Determine the [X, Y] coordinate at the center of the cell enclosing the given text.  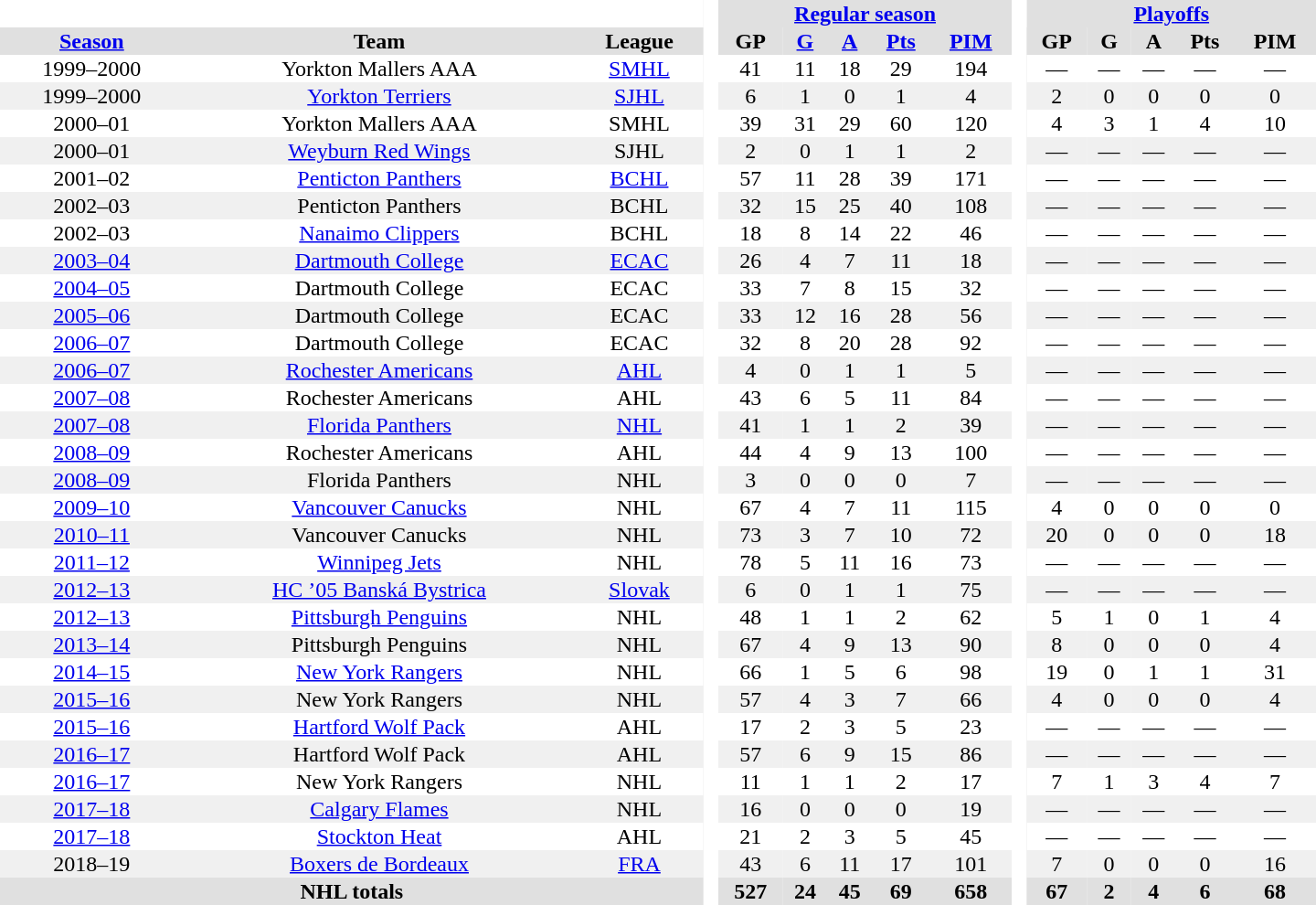
FRA [639, 864]
90 [971, 644]
86 [971, 754]
84 [971, 398]
24 [804, 891]
75 [971, 590]
Season [91, 41]
2011–12 [91, 562]
78 [751, 562]
194 [971, 69]
HC ’05 Banská Bystrica [380, 590]
23 [971, 727]
Playoffs [1172, 14]
Slovak [639, 590]
Weyburn Red Wings [380, 151]
60 [901, 123]
14 [850, 233]
44 [751, 452]
26 [751, 261]
2014–15 [91, 672]
Stockton Heat [380, 836]
Boxers de Bordeaux [380, 864]
46 [971, 233]
21 [751, 836]
Team [380, 41]
40 [901, 206]
98 [971, 672]
League [639, 41]
115 [971, 507]
120 [971, 123]
100 [971, 452]
171 [971, 178]
2018–19 [91, 864]
62 [971, 617]
Winnipeg Jets [380, 562]
68 [1275, 891]
72 [971, 535]
48 [751, 617]
Regular season [865, 14]
Nanaimo Clippers [380, 233]
Yorkton Terriers [380, 96]
92 [971, 343]
12 [804, 315]
2004–05 [91, 288]
NHL totals [352, 891]
2010–11 [91, 535]
69 [901, 891]
108 [971, 206]
2009–10 [91, 507]
Calgary Flames [380, 809]
2013–14 [91, 644]
527 [751, 891]
56 [971, 315]
101 [971, 864]
22 [901, 233]
2005–06 [91, 315]
658 [971, 891]
2003–04 [91, 261]
25 [850, 206]
2001–02 [91, 178]
